Scan for the cell matching the given text and deliver its (x, y) coordinate at center. 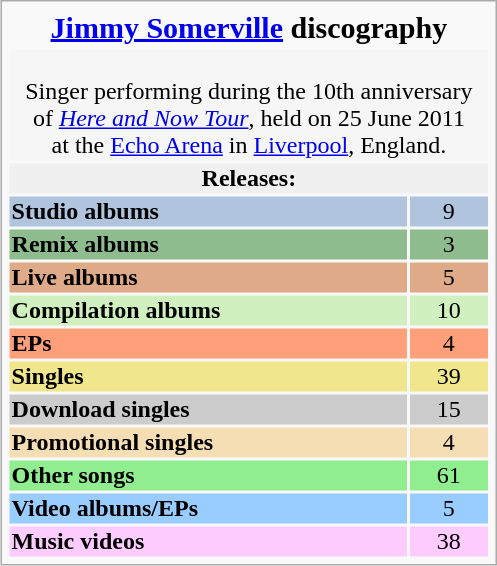
10 (449, 311)
Singles (208, 377)
Releases: (249, 179)
3 (449, 245)
Studio albums (208, 212)
15 (449, 410)
EPs (208, 344)
Video albums/EPs (208, 509)
61 (449, 476)
Remix albums (208, 245)
Other songs (208, 476)
Singer performing during the 10th anniversaryof Here and Now Tour, held on 25 June 2011 at the Echo Arena in Liverpool, England. (249, 106)
Live albums (208, 278)
Download singles (208, 410)
Compilation albums (208, 311)
39 (449, 377)
38 (449, 542)
Music videos (208, 542)
Jimmy Somerville discography (249, 28)
Promotional singles (208, 443)
9 (449, 212)
